Determine the (x, y) coordinate at the center of the cell enclosing the given text.  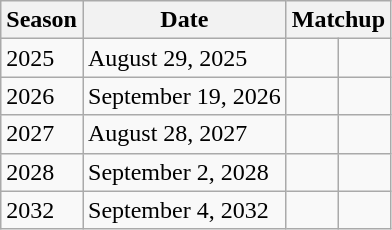
2026 (42, 96)
2028 (42, 172)
September 19, 2026 (184, 96)
2032 (42, 210)
Date (184, 20)
August 28, 2027 (184, 134)
2025 (42, 58)
September 2, 2028 (184, 172)
August 29, 2025 (184, 58)
Matchup (338, 20)
2027 (42, 134)
September 4, 2032 (184, 210)
Season (42, 20)
